Return [x, y] of the center of cell containing provided text 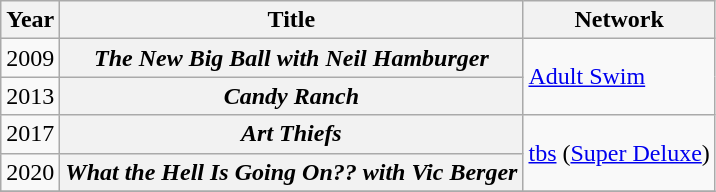
Adult Swim [619, 77]
tbs (Super Deluxe) [619, 153]
The New Big Ball with Neil Hamburger [292, 58]
Network [619, 20]
Candy Ranch [292, 96]
2017 [30, 134]
Year [30, 20]
2013 [30, 96]
2009 [30, 58]
2020 [30, 172]
What the Hell Is Going On?? with Vic Berger [292, 172]
Art Thiefs [292, 134]
Title [292, 20]
